Find where the given text appears and provide that cell's center as [X, Y] coordinate. 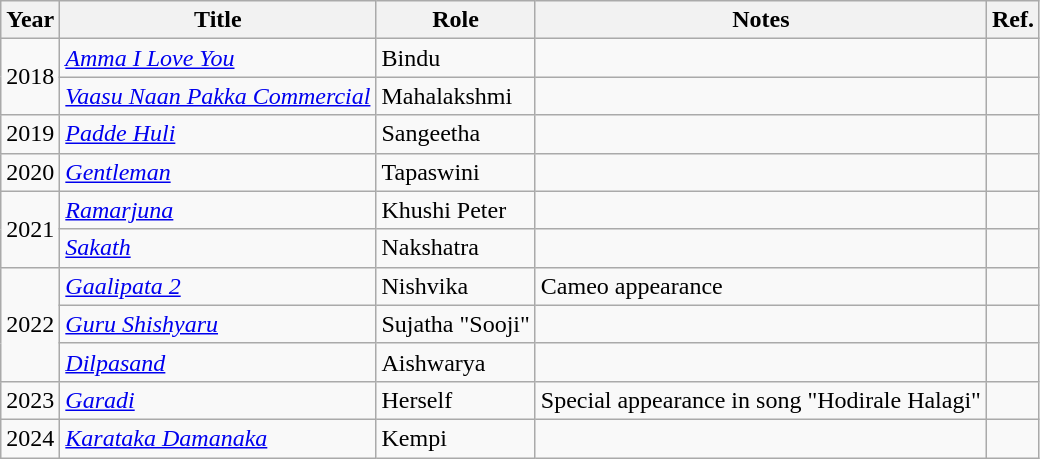
Ramarjuna [218, 210]
Nakshatra [456, 248]
Gentleman [218, 172]
Garadi [218, 400]
Sangeetha [456, 134]
Gaalipata 2 [218, 286]
Aishwarya [456, 362]
Cameo appearance [760, 286]
Tapaswini [456, 172]
Vaasu Naan Pakka Commercial [218, 96]
Title [218, 20]
Nishvika [456, 286]
Dilpasand [218, 362]
Padde Huli [218, 134]
Role [456, 20]
2023 [30, 400]
Herself [456, 400]
Karataka Damanaka [218, 438]
2018 [30, 77]
2019 [30, 134]
2024 [30, 438]
Sujatha "Sooji" [456, 324]
Year [30, 20]
Bindu [456, 58]
Ref. [1012, 20]
2022 [30, 324]
Amma I Love You [218, 58]
Guru Shishyaru [218, 324]
Sakath [218, 248]
Special appearance in song "Hodirale Halagi" [760, 400]
2021 [30, 229]
Mahalakshmi [456, 96]
Kempi [456, 438]
2020 [30, 172]
Khushi Peter [456, 210]
Notes [760, 20]
